Capture the cell that displays the provided text and extract its (X, Y) central coordinate. 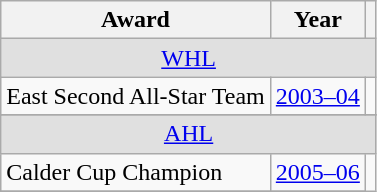
Calder Cup Champion (136, 172)
2003–04 (318, 96)
East Second All-Star Team (136, 96)
AHL (189, 134)
2005–06 (318, 172)
Award (136, 20)
WHL (189, 58)
Year (318, 20)
